Find where the given text appears and provide that cell's center as (x, y) coordinate. 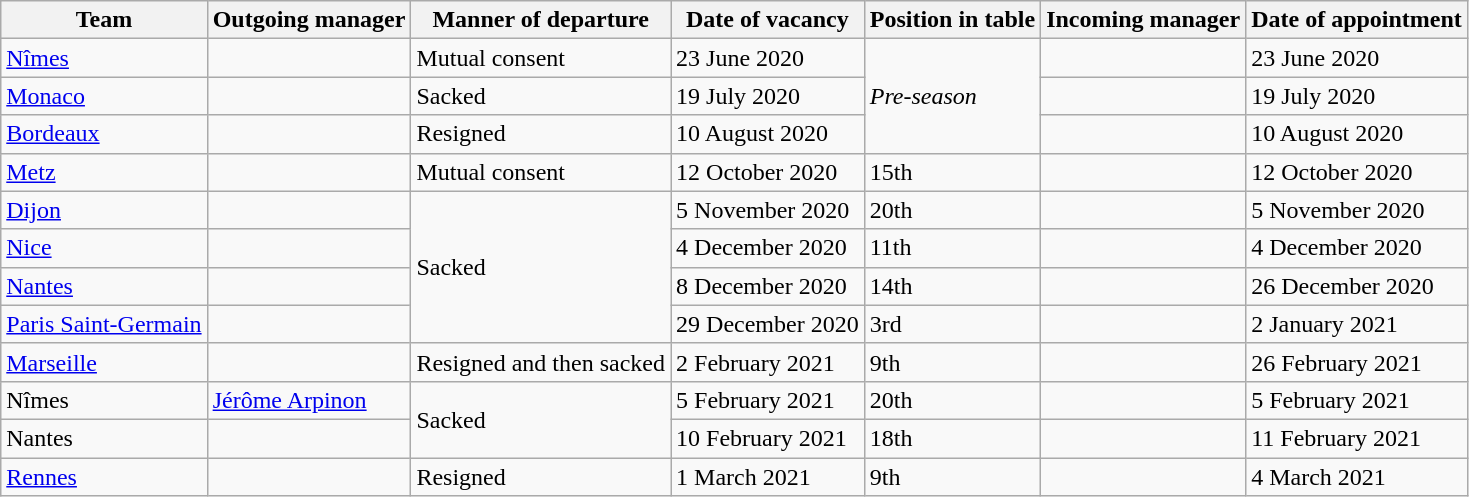
Resigned and then sacked (541, 362)
Metz (104, 172)
Position in table (952, 20)
Bordeaux (104, 134)
Manner of departure (541, 20)
Date of vacancy (768, 20)
15th (952, 172)
26 December 2020 (1357, 286)
Outgoing manager (309, 20)
2 January 2021 (1357, 324)
2 February 2021 (768, 362)
Pre-season (952, 96)
Dijon (104, 210)
3rd (952, 324)
18th (952, 438)
Nice (104, 248)
4 March 2021 (1357, 477)
Rennes (104, 477)
Monaco (104, 96)
Paris Saint-Germain (104, 324)
Incoming manager (1144, 20)
26 February 2021 (1357, 362)
Team (104, 20)
11th (952, 248)
10 February 2021 (768, 438)
29 December 2020 (768, 324)
Marseille (104, 362)
Date of appointment (1357, 20)
8 December 2020 (768, 286)
Jérôme Arpinon (309, 400)
14th (952, 286)
1 March 2021 (768, 477)
11 February 2021 (1357, 438)
